Output the [X, Y] coordinate of the center of the cell containing the given text.  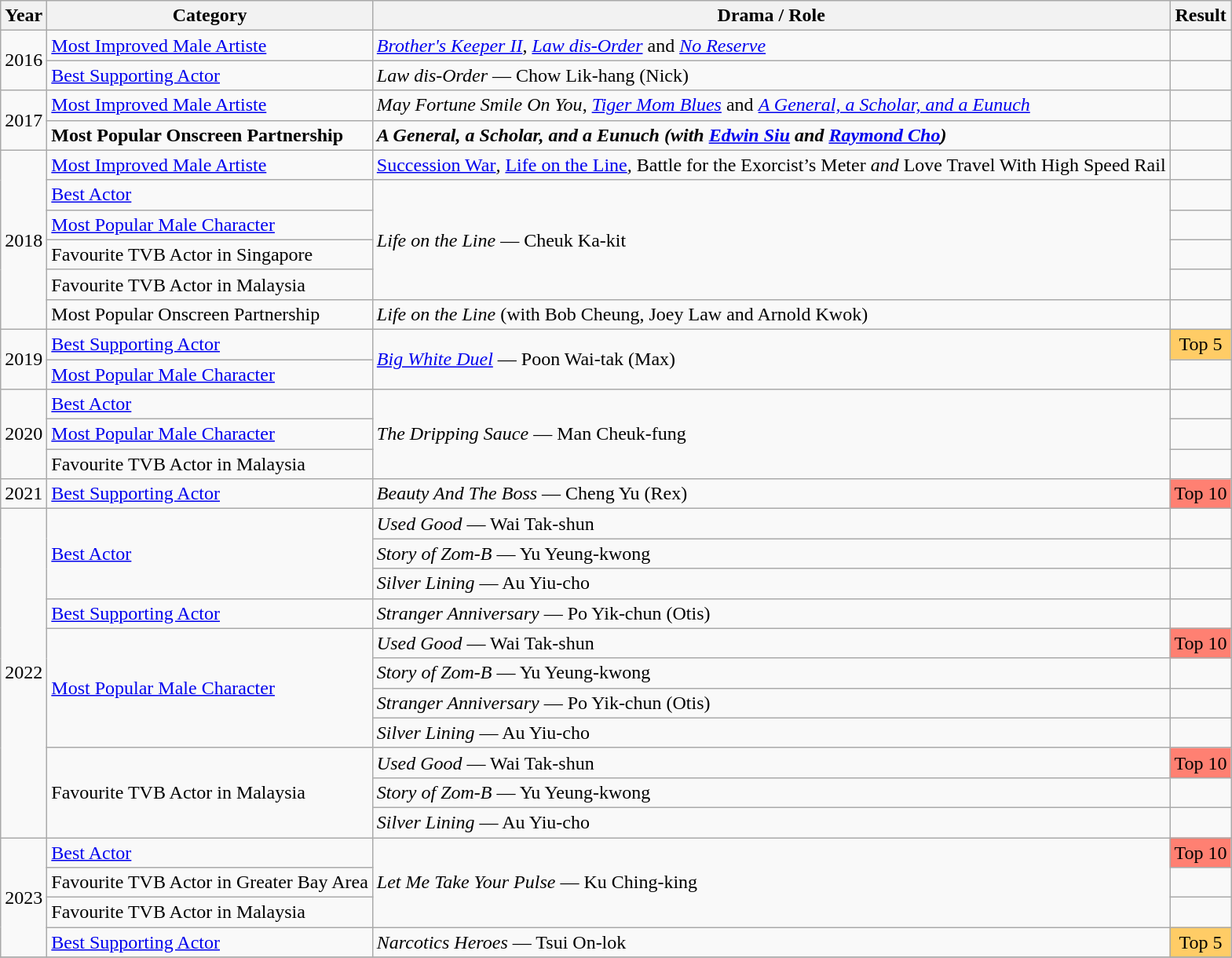
Drama / Role [771, 16]
Let Me Take Your Pulse — Ku Ching-king [771, 882]
Beauty And The Boss — Cheng Yu (Rex) [771, 494]
2019 [24, 359]
2017 [24, 120]
May Fortune Smile On You, Tiger Mom Blues and A General, a Scholar, and a Eunuch [771, 105]
Life on the Line — Cheuk Ka-kit [771, 239]
Favourite TVB Actor in Singapore [210, 254]
Life on the Line (with Bob Cheung, Joey Law and Arnold Kwok) [771, 314]
2022 [24, 674]
Year [24, 16]
2016 [24, 60]
Favourite TVB Actor in Greater Bay Area [210, 883]
Succession War, Life on the Line, Battle for the Exorcist’s Meter and Love Travel With High Speed Rail [771, 165]
Category [210, 16]
Big White Duel — Poon Wai-tak (Max) [771, 359]
A General, a Scholar, and a Eunuch (with Edwin Siu and Raymond Cho) [771, 135]
The Dripping Sauce — Man Cheuk-fung [771, 434]
Law dis-Order — Chow Lik-hang (Nick) [771, 75]
Brother's Keeper II, Law dis-Order and No Reserve [771, 46]
2020 [24, 434]
2023 [24, 897]
Narcotics Heroes — Tsui On-lok [771, 942]
2021 [24, 494]
Result [1201, 16]
2018 [24, 239]
